Extract the (x, y) coordinate from the center of the cell holding the provided text.  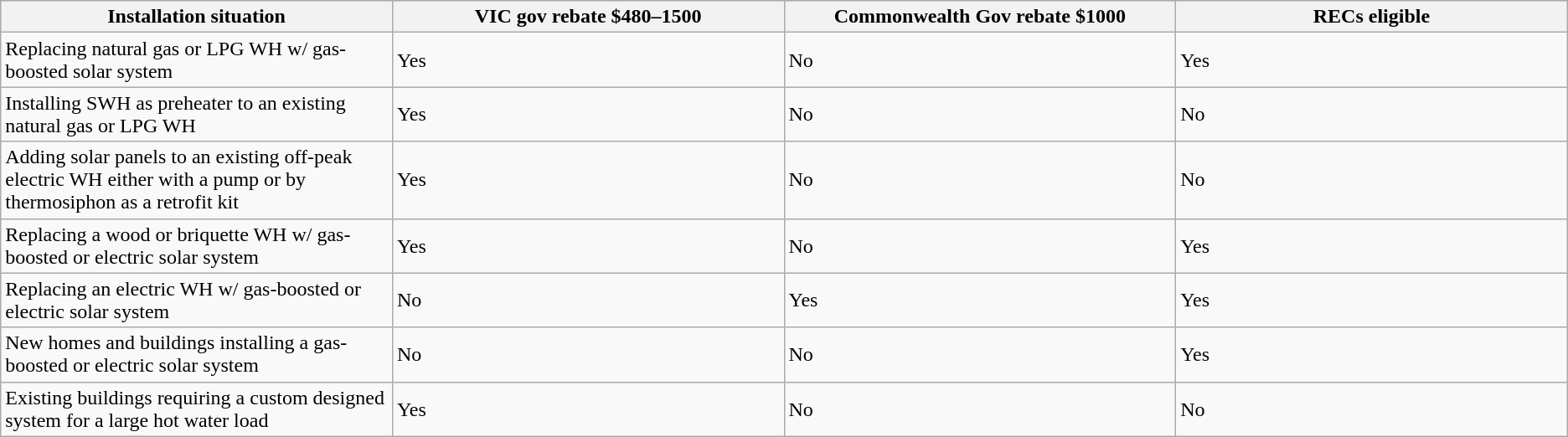
Commonwealth Gov rebate $1000 (980, 17)
Existing buildings requiring a custom designed system for a large hot water load (197, 409)
RECs eligible (1372, 17)
VIC gov rebate $480–1500 (588, 17)
Installation situation (197, 17)
Replacing an electric WH w/ gas-boosted or electric solar system (197, 300)
Adding solar panels to an existing off-peak electric WH either with a pump or by thermosiphon as a retrofit kit (197, 180)
Replacing natural gas or LPG WH w/ gas-boosted solar system (197, 60)
Replacing a wood or briquette WH w/ gas-boosted or electric solar system (197, 246)
Installing SWH as preheater to an existing natural gas or LPG WH (197, 114)
New homes and buildings installing a gas-boosted or electric solar system (197, 355)
